For the text-containing cell, return its midpoint in [X, Y] coordinate format. 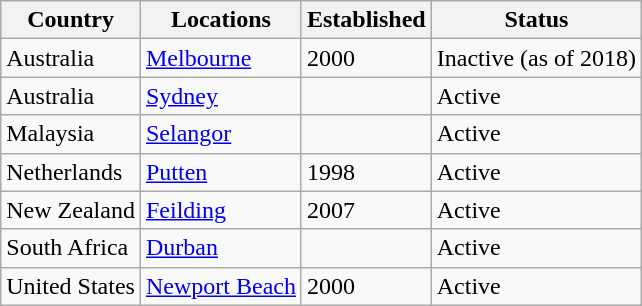
Status [536, 20]
Netherlands [71, 172]
New Zealand [71, 210]
Inactive (as of 2018) [536, 58]
Selangor [220, 134]
1998 [366, 172]
South Africa [71, 248]
Malaysia [71, 134]
Country [71, 20]
Locations [220, 20]
Melbourne [220, 58]
2007 [366, 210]
Durban [220, 248]
Putten [220, 172]
Established [366, 20]
Newport Beach [220, 286]
Feilding [220, 210]
Sydney [220, 96]
United States [71, 286]
